Provide the (x, y) coordinate of the cell's center where the given text is located.  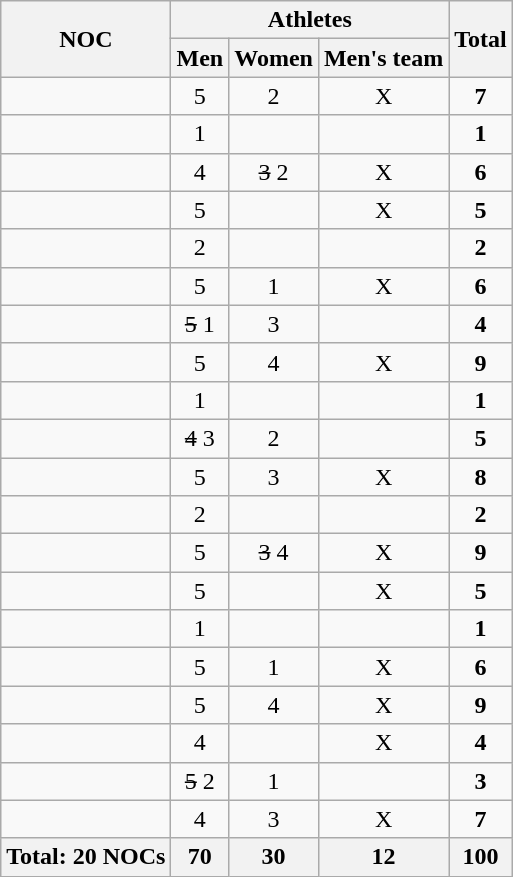
NOC (86, 39)
70 (200, 857)
Women (274, 58)
Athletes (310, 20)
4 3 (200, 438)
3 2 (274, 172)
100 (481, 857)
12 (383, 857)
5 2 (200, 781)
Men (200, 58)
8 (481, 477)
Total (481, 39)
5 1 (200, 324)
30 (274, 857)
Men's team (383, 58)
3 4 (274, 553)
Total: 20 NOCs (86, 857)
